Find where the given text appears and provide that cell's center as [x, y] coordinate. 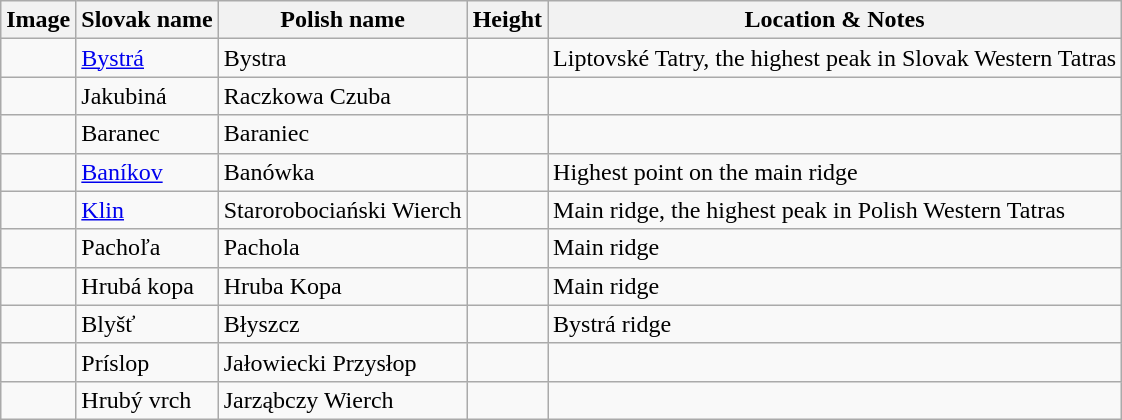
Príslop [147, 362]
Baranec [147, 134]
Hruba Kopa [342, 286]
Polish name [342, 20]
Height [507, 20]
Location & Notes [835, 20]
Jałowiecki Przysłop [342, 362]
Błyszcz [342, 324]
Baníkov [147, 172]
Image [38, 20]
Hrubý vrch [147, 400]
Baraniec [342, 134]
Pachola [342, 248]
Raczkowa Czuba [342, 96]
Jakubiná [147, 96]
Bystra [342, 58]
Blyšť [147, 324]
Bystrá [147, 58]
Klin [147, 210]
Slovak name [147, 20]
Hrubá kopa [147, 286]
Main ridge, the highest peak in Polish Western Tatras [835, 210]
Jarząbczy Wierch [342, 400]
Banówka [342, 172]
Bystrá ridge [835, 324]
Pachoľa [147, 248]
Highest point on the main ridge [835, 172]
Starorobociański Wierch [342, 210]
Liptovské Tatry, the highest peak in Slovak Western Tatras [835, 58]
